Provide the (x, y) coordinate of the cell's center where the given text is located.  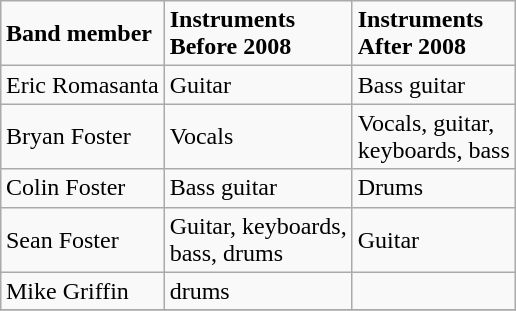
Sean Foster (82, 240)
drums (258, 291)
Bryan Foster (82, 136)
Drums (434, 188)
Mike Griffin (82, 291)
InstrumentsAfter 2008 (434, 34)
Eric Romasanta (82, 85)
Vocals (258, 136)
Guitar, keyboards, bass, drums (258, 240)
Band member (82, 34)
InstrumentsBefore 2008 (258, 34)
Vocals, guitar,keyboards, bass (434, 136)
Colin Foster (82, 188)
